Search for the cell housing the specified text and yield its [X, Y] center coordinate. 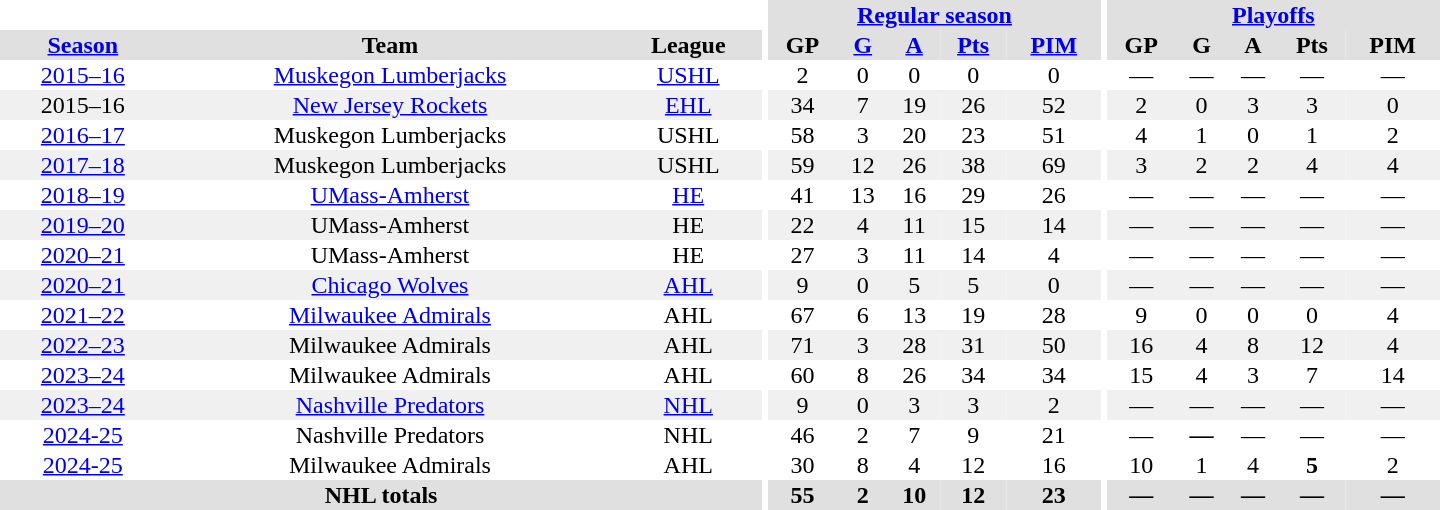
2021–22 [83, 315]
55 [802, 495]
29 [974, 195]
67 [802, 315]
20 [914, 135]
58 [802, 135]
21 [1054, 435]
31 [974, 345]
Regular season [934, 15]
30 [802, 465]
2022–23 [83, 345]
69 [1054, 165]
59 [802, 165]
27 [802, 255]
Season [83, 45]
38 [974, 165]
51 [1054, 135]
NHL totals [381, 495]
Chicago Wolves [390, 285]
46 [802, 435]
22 [802, 225]
2018–19 [83, 195]
Playoffs [1274, 15]
2017–18 [83, 165]
41 [802, 195]
New Jersey Rockets [390, 105]
50 [1054, 345]
71 [802, 345]
6 [862, 315]
60 [802, 375]
2016–17 [83, 135]
EHL [688, 105]
2019–20 [83, 225]
52 [1054, 105]
Team [390, 45]
League [688, 45]
